Extract the (X, Y) coordinate from the center of the cell holding the provided text.  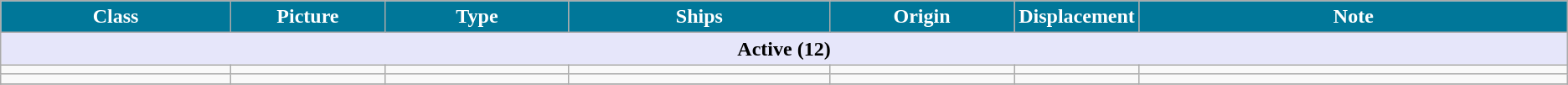
Origin (921, 17)
Active (12) (784, 49)
Class (116, 17)
Picture (307, 17)
Displacement (1077, 17)
Type (477, 17)
Note (1354, 17)
Ships (699, 17)
